Identify which cell holds the provided text, then report its [x, y] central coordinate. 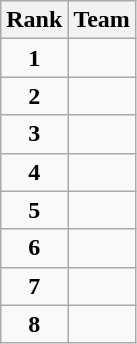
2 [34, 96]
1 [34, 58]
3 [34, 134]
Team [102, 20]
5 [34, 210]
7 [34, 286]
Rank [34, 20]
8 [34, 324]
4 [34, 172]
6 [34, 248]
